Determine the (x, y) coordinate at the center of the cell enclosing the given text.  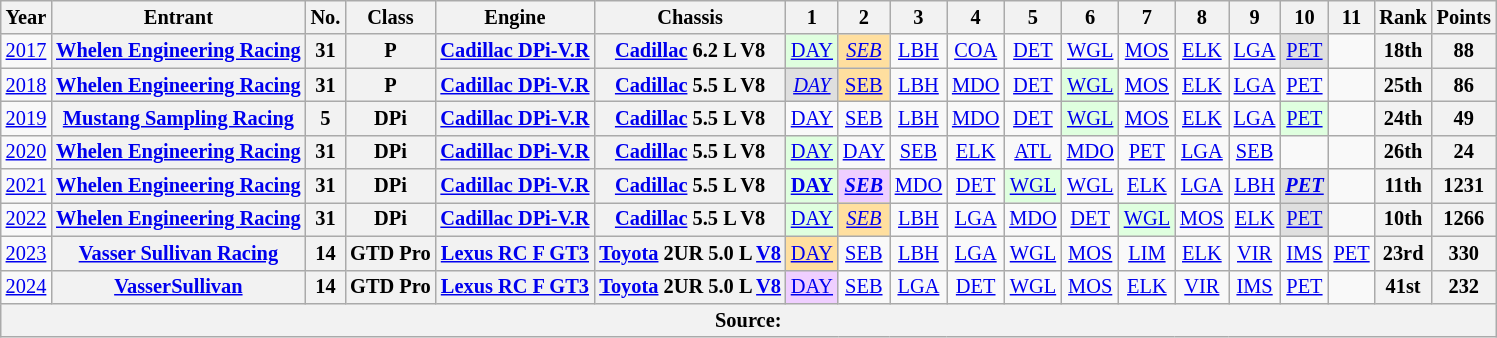
3 (918, 17)
86 (1464, 85)
2020 (26, 152)
2023 (26, 253)
COA (976, 51)
10 (1304, 17)
26th (1402, 152)
Engine (516, 17)
11 (1352, 17)
10th (1402, 219)
Chassis (690, 17)
2021 (26, 186)
Source: (748, 320)
24 (1464, 152)
2018 (26, 85)
No. (326, 17)
LIM (1147, 253)
4 (976, 17)
Year (26, 17)
11th (1402, 186)
88 (1464, 51)
41st (1402, 287)
18th (1402, 51)
25th (1402, 85)
Entrant (178, 17)
Rank (1402, 17)
ATL (1032, 152)
Cadillac 6.2 L V8 (690, 51)
8 (1202, 17)
2019 (26, 118)
Points (1464, 17)
23rd (1402, 253)
330 (1464, 253)
VasserSullivan (178, 287)
2 (864, 17)
24th (1402, 118)
1231 (1464, 186)
1 (812, 17)
Vasser Sullivan Racing (178, 253)
2024 (26, 287)
9 (1255, 17)
6 (1090, 17)
Mustang Sampling Racing (178, 118)
2022 (26, 219)
1266 (1464, 219)
49 (1464, 118)
7 (1147, 17)
232 (1464, 287)
Class (390, 17)
2017 (26, 51)
